Detect which cell encompasses the target text, then output its [x, y] center coordinate. 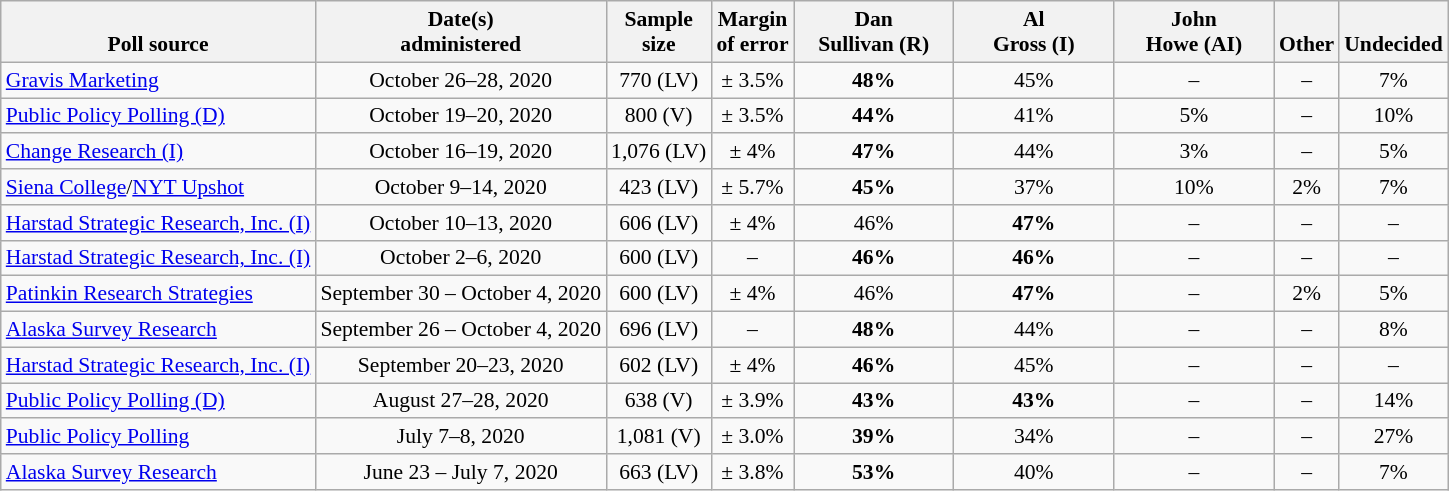
± 3.9% [752, 401]
602 (LV) [658, 365]
663 (LV) [658, 472]
AlGross (I) [1034, 32]
53% [874, 472]
1,081 (V) [658, 437]
September 30 – October 4, 2020 [460, 294]
± 3.8% [752, 472]
Gravis Marketing [158, 80]
July 7–8, 2020 [460, 437]
Samplesize [658, 32]
14% [1393, 401]
October 16–19, 2020 [460, 152]
± 5.7% [752, 187]
8% [1393, 330]
Undecided [1393, 32]
October 9–14, 2020 [460, 187]
September 26 – October 4, 2020 [460, 330]
Poll source [158, 32]
Patinkin Research Strategies [158, 294]
770 (LV) [658, 80]
27% [1393, 437]
423 (LV) [658, 187]
34% [1034, 437]
40% [1034, 472]
Date(s)administered [460, 32]
DanSullivan (R) [874, 32]
Public Policy Polling [158, 437]
October 19–20, 2020 [460, 116]
October 2–6, 2020 [460, 258]
696 (LV) [658, 330]
3% [1194, 152]
638 (V) [658, 401]
October 26–28, 2020 [460, 80]
606 (LV) [658, 223]
Siena College/NYT Upshot [158, 187]
41% [1034, 116]
September 20–23, 2020 [460, 365]
JohnHowe (AI) [1194, 32]
Change Research (I) [158, 152]
800 (V) [658, 116]
Marginof error [752, 32]
June 23 – July 7, 2020 [460, 472]
37% [1034, 187]
1,076 (LV) [658, 152]
± 3.0% [752, 437]
October 10–13, 2020 [460, 223]
39% [874, 437]
Other [1306, 32]
August 27–28, 2020 [460, 401]
